Identify which cell holds the provided text, then report its (X, Y) central coordinate. 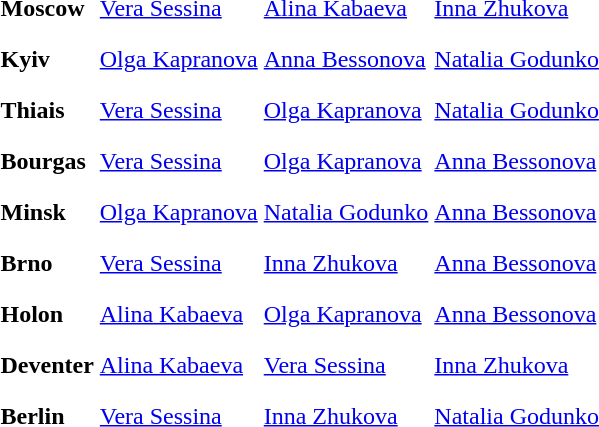
Anna Bessonova (346, 59)
Inna Zhukova (346, 263)
Natalia Godunko (346, 212)
